Find where the given text appears and provide that cell's center as (x, y) coordinate. 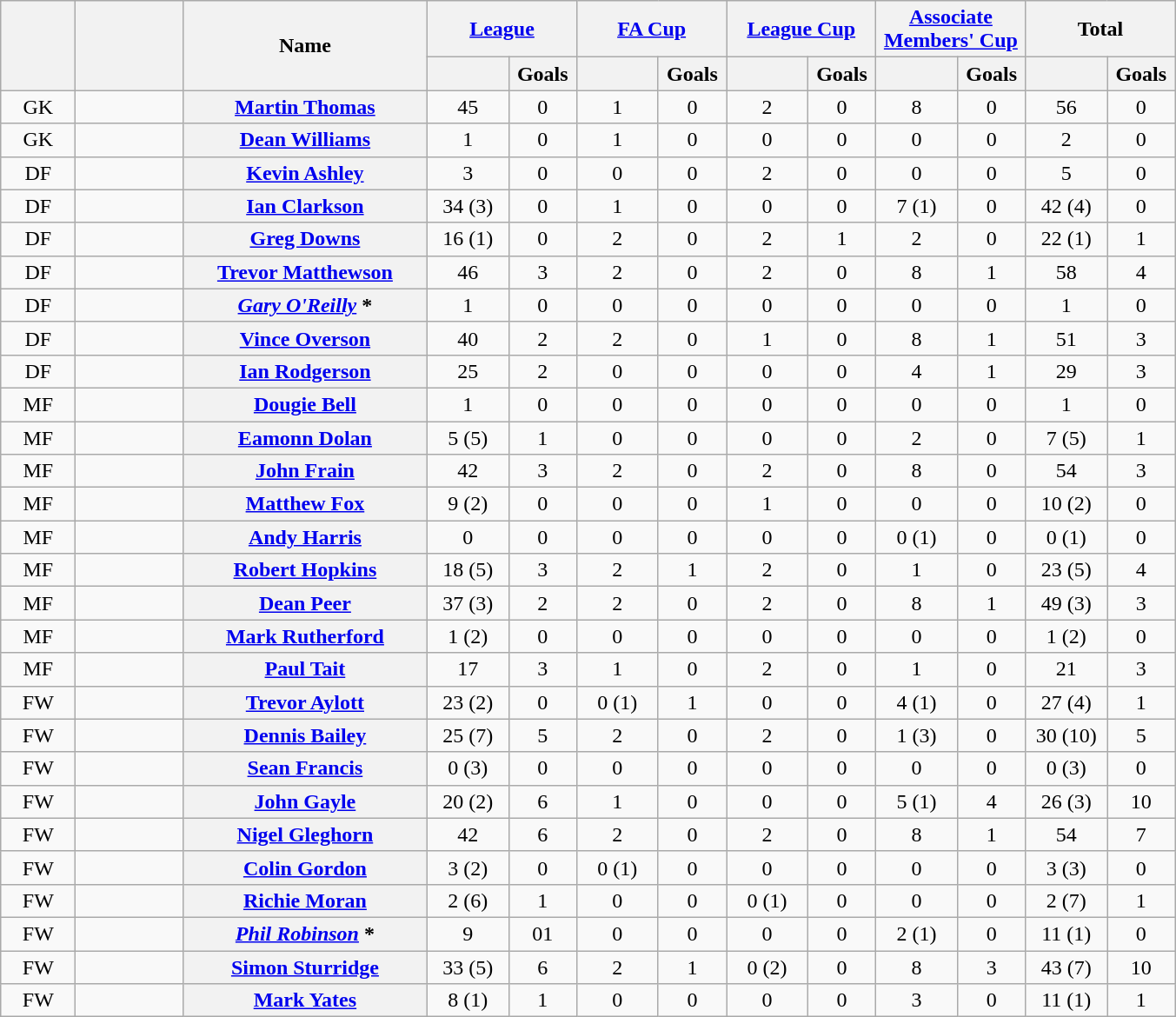
Mark Rutherford (304, 636)
Trevor Aylott (304, 702)
Matthew Fox (304, 504)
7 (1142, 834)
Ian Rodgerson (304, 371)
18 (5) (468, 570)
Phil Robinson * (304, 934)
34 (3) (468, 206)
7 (1) (917, 206)
27 (4) (1066, 702)
9 (2) (468, 504)
Simon Sturridge (304, 967)
4 (1) (917, 702)
40 (468, 338)
1 (3) (917, 735)
30 (10) (1066, 735)
League (502, 30)
Paul Tait (304, 669)
Dougie Bell (304, 404)
29 (1066, 371)
Mark Yates (304, 1000)
20 (2) (468, 801)
League Cup (801, 30)
58 (1066, 272)
Total (1100, 30)
5 (5) (468, 437)
25 (7) (468, 735)
3 (3) (1066, 867)
2 (6) (468, 901)
51 (1066, 338)
Dennis Bailey (304, 735)
7 (5) (1066, 437)
37 (3) (468, 603)
Martin Thomas (304, 107)
Name (304, 45)
33 (5) (468, 967)
23 (5) (1066, 570)
43 (7) (1066, 967)
Dean Williams (304, 140)
5 (1) (917, 801)
Nigel Gleghorn (304, 834)
Greg Downs (304, 239)
Kevin Ashley (304, 173)
23 (2) (468, 702)
Richie Moran (304, 901)
Eamonn Dolan (304, 437)
22 (1) (1066, 239)
Vince Overson (304, 338)
10 (2) (1066, 504)
2 (7) (1066, 901)
45 (468, 107)
John Frain (304, 471)
0 (2) (767, 967)
Andy Harris (304, 537)
56 (1066, 107)
Ian Clarkson (304, 206)
46 (468, 272)
FA Cup (652, 30)
17 (468, 669)
21 (1066, 669)
Robert Hopkins (304, 570)
Trevor Matthewson (304, 272)
Dean Peer (304, 603)
26 (3) (1066, 801)
25 (468, 371)
John Gayle (304, 801)
16 (1) (468, 239)
Sean Francis (304, 768)
49 (3) (1066, 603)
9 (468, 934)
Associate Members' Cup (951, 30)
8 (1) (468, 1000)
Colin Gordon (304, 867)
01 (542, 934)
2 (1) (917, 934)
Gary O'Reilly * (304, 305)
3 (2) (468, 867)
42 (4) (1066, 206)
